Output the (X, Y) coordinate of the center of the cell containing the given text.  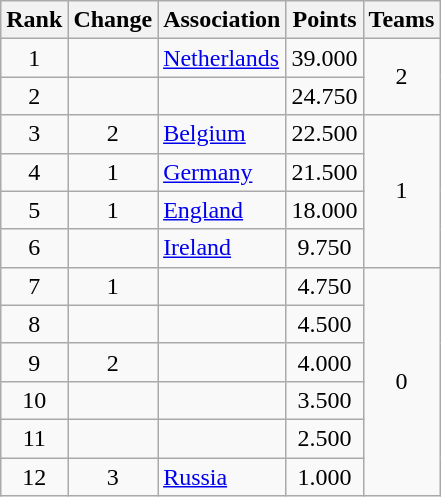
Belgium (222, 134)
Rank (34, 20)
Ireland (222, 248)
4 (34, 172)
2.500 (324, 438)
4.750 (324, 286)
21.500 (324, 172)
9.750 (324, 248)
12 (34, 477)
4.000 (324, 362)
England (222, 210)
8 (34, 324)
5 (34, 210)
Points (324, 20)
1.000 (324, 477)
9 (34, 362)
Association (222, 20)
Change (113, 20)
Teams (402, 20)
0 (402, 381)
11 (34, 438)
4.500 (324, 324)
24.750 (324, 96)
3.500 (324, 400)
10 (34, 400)
39.000 (324, 58)
Russia (222, 477)
22.500 (324, 134)
Germany (222, 172)
7 (34, 286)
Netherlands (222, 58)
6 (34, 248)
18.000 (324, 210)
